Detect which cell encompasses the target text, then output its [X, Y] center coordinate. 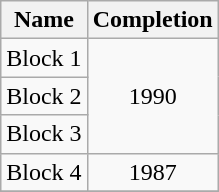
Block 4 [44, 172]
Name [44, 20]
Block 1 [44, 58]
1990 [152, 96]
1987 [152, 172]
Block 3 [44, 134]
Completion [152, 20]
Block 2 [44, 96]
